Find where the given text appears and provide that cell's center as [X, Y] coordinate. 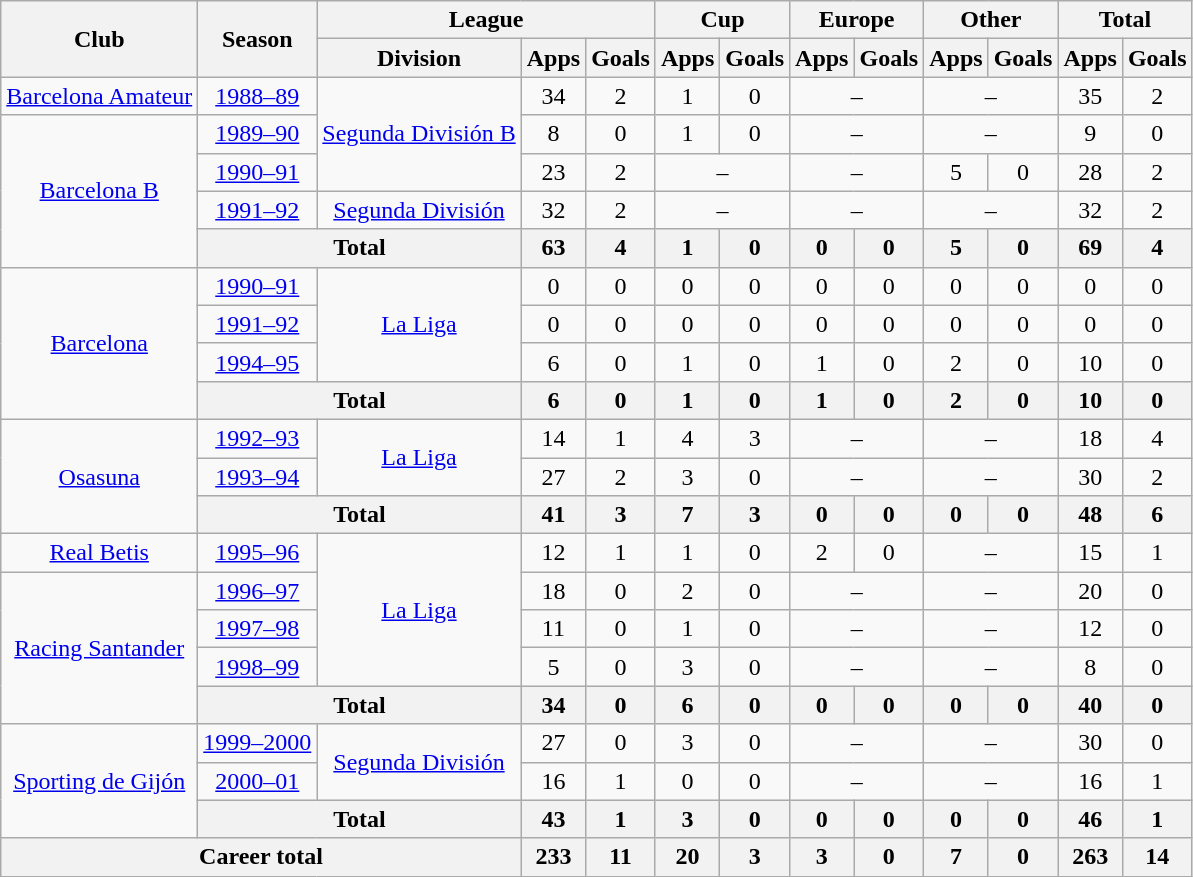
63 [553, 248]
Segunda División B [419, 134]
1997–98 [258, 629]
1995–96 [258, 553]
9 [1090, 134]
15 [1090, 553]
1989–90 [258, 134]
2000–01 [258, 781]
Barcelona Amateur [100, 96]
233 [553, 857]
41 [553, 515]
Barcelona [100, 343]
Europe [857, 20]
Real Betis [100, 553]
28 [1090, 172]
Division [419, 58]
43 [553, 819]
40 [1090, 705]
1999–2000 [258, 743]
League [486, 20]
Osasuna [100, 476]
Club [100, 39]
Season [258, 39]
Sporting de Gijón [100, 781]
46 [1090, 819]
1992–93 [258, 438]
Career total [261, 857]
263 [1090, 857]
1994–95 [258, 362]
1996–97 [258, 591]
48 [1090, 515]
69 [1090, 248]
35 [1090, 96]
Barcelona B [100, 191]
23 [553, 172]
1993–94 [258, 477]
1988–89 [258, 96]
Cup [722, 20]
1998–99 [258, 667]
Racing Santander [100, 648]
Other [991, 20]
